Search for the cell housing the specified text and yield its (X, Y) center coordinate. 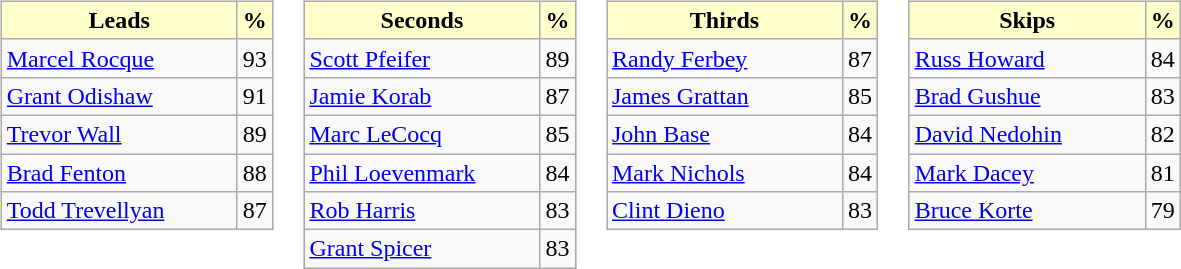
John Base (724, 134)
Skips (1027, 20)
Marcel Rocque (119, 58)
James Grattan (724, 96)
Todd Trevellyan (119, 211)
81 (1162, 173)
Leads (119, 20)
Thirds (724, 20)
Mark Nichols (724, 173)
Grant Spicer (422, 249)
Trevor Wall (119, 134)
Mark Dacey (1027, 173)
91 (254, 96)
Grant Odishaw (119, 96)
Russ Howard (1027, 58)
Scott Pfeifer (422, 58)
93 (254, 58)
Brad Gushue (1027, 96)
82 (1162, 134)
Brad Fenton (119, 173)
88 (254, 173)
Seconds (422, 20)
Bruce Korte (1027, 211)
Randy Ferbey (724, 58)
Clint Dieno (724, 211)
Rob Harris (422, 211)
Phil Loevenmark (422, 173)
Jamie Korab (422, 96)
David Nedohin (1027, 134)
79 (1162, 211)
Marc LeCocq (422, 134)
